Search for the cell housing the specified text and yield its (X, Y) center coordinate. 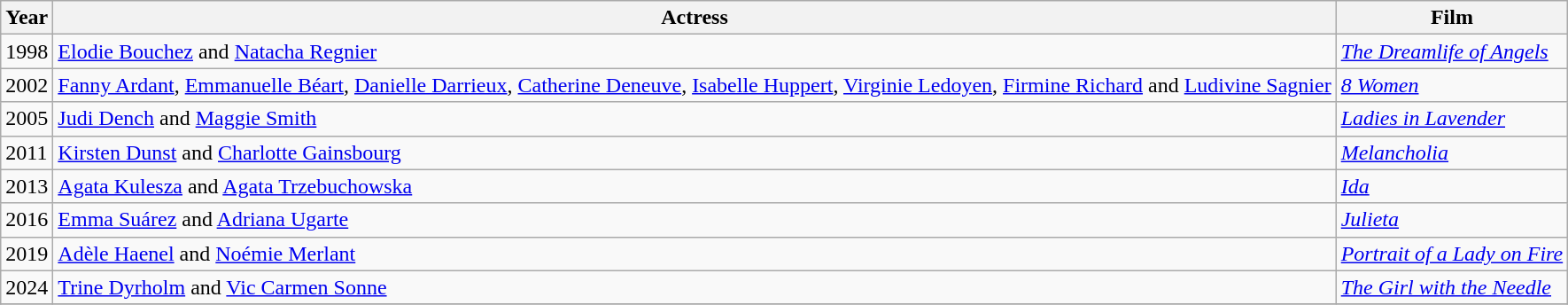
Actress (695, 18)
Kirsten Dunst and Charlotte Gainsbourg (695, 152)
Agata Kulesza and Agata Trzebuchowska (695, 186)
The Dreamlife of Angels (1452, 51)
2024 (27, 287)
Fanny Ardant, Emmanuelle Béart, Danielle Darrieux, Catherine Deneuve, Isabelle Huppert, Virginie Ledoyen, Firmine Richard and Ludivine Sagnier (695, 85)
Melancholia (1452, 152)
Ladies in Lavender (1452, 119)
Elodie Bouchez and Natacha Regnier (695, 51)
Portrait of a Lady on Fire (1452, 254)
2016 (27, 220)
Julieta (1452, 220)
Judi Dench and Maggie Smith (695, 119)
2005 (27, 119)
Ida (1452, 186)
8 Women (1452, 85)
2013 (27, 186)
Year (27, 18)
1998 (27, 51)
Adèle Haenel and Noémie Merlant (695, 254)
Trine Dyrholm and Vic Carmen Sonne (695, 287)
2019 (27, 254)
Film (1452, 18)
Emma Suárez and Adriana Ugarte (695, 220)
2002 (27, 85)
The Girl with the Needle (1452, 287)
2011 (27, 152)
